Search for the cell housing the specified text and yield its (x, y) center coordinate. 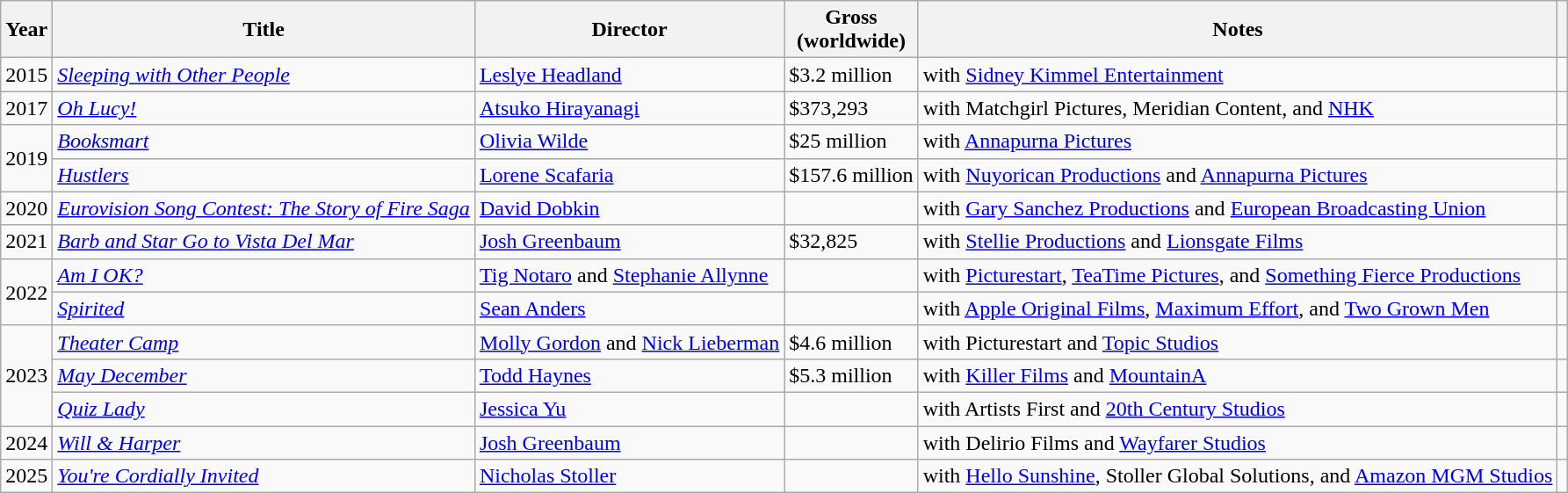
Hustlers (264, 175)
with Nuyorican Productions and Annapurna Pictures (1238, 175)
Molly Gordon and Nick Lieberman (629, 342)
Sean Anders (629, 308)
2024 (26, 442)
David Dobkin (629, 208)
$3.2 million (851, 75)
Leslye Headland (629, 75)
Atsuko Hirayanagi (629, 108)
with Picturestart, TeaTime Pictures, and Something Fierce Productions (1238, 275)
with Matchgirl Pictures, Meridian Content, and NHK (1238, 108)
Will & Harper (264, 442)
Director (629, 30)
$373,293 (851, 108)
Booksmart (264, 141)
$25 million (851, 141)
2020 (26, 208)
2019 (26, 158)
Tig Notaro and Stephanie Allynne (629, 275)
with Artists First and 20th Century Studios (1238, 409)
Theater Camp (264, 342)
$32,825 (851, 242)
Lorene Scafaria (629, 175)
with Delirio Films and Wayfarer Studios (1238, 442)
2017 (26, 108)
Eurovision Song Contest: The Story of Fire Saga (264, 208)
$5.3 million (851, 375)
2021 (26, 242)
with Killer Films and MountainA (1238, 375)
with Stellie Productions and Lionsgate Films (1238, 242)
Jessica Yu (629, 409)
with Apple Original Films, Maximum Effort, and Two Grown Men (1238, 308)
Nicholas Stoller (629, 476)
with Sidney Kimmel Entertainment (1238, 75)
$157.6 million (851, 175)
with Gary Sanchez Productions and European Broadcasting Union (1238, 208)
Todd Haynes (629, 375)
with Annapurna Pictures (1238, 141)
with Picturestart and Topic Studios (1238, 342)
2025 (26, 476)
Title (264, 30)
Spirited (264, 308)
You're Cordially Invited (264, 476)
Barb and Star Go to Vista Del Mar (264, 242)
May December (264, 375)
Notes (1238, 30)
Olivia Wilde (629, 141)
Sleeping with Other People (264, 75)
2022 (26, 292)
$4.6 million (851, 342)
with Hello Sunshine, Stoller Global Solutions, and Amazon MGM Studios (1238, 476)
Gross(worldwide) (851, 30)
Am I OK? (264, 275)
Oh Lucy! (264, 108)
Quiz Lady (264, 409)
2015 (26, 75)
Year (26, 30)
2023 (26, 375)
